Scan for the cell matching the given text and deliver its (X, Y) coordinate at center. 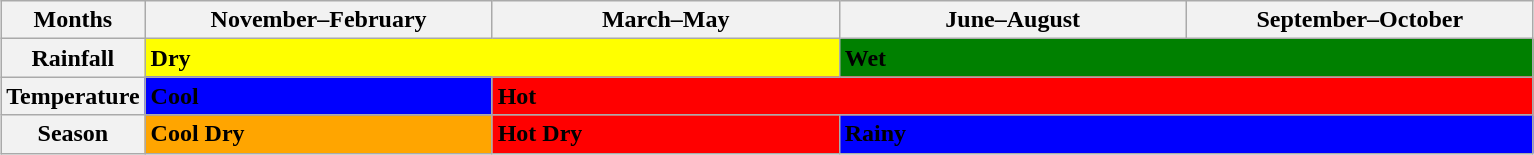
Cool Dry (318, 134)
Temperature (73, 96)
Rainfall (73, 58)
November–February (318, 20)
March–May (666, 20)
Wet (1186, 58)
Season (73, 134)
Cool (318, 96)
Rainy (1186, 134)
June–August (1012, 20)
Months (73, 20)
Hot Dry (666, 134)
Hot (1012, 96)
Dry (492, 58)
September–October (1360, 20)
